Detect which cell encompasses the target text, then output its (X, Y) center coordinate. 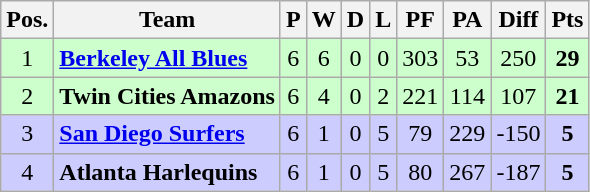
Atlanta Harlequins (168, 172)
250 (518, 58)
3 (28, 134)
-150 (518, 134)
80 (420, 172)
221 (420, 96)
107 (518, 96)
303 (420, 58)
229 (468, 134)
267 (468, 172)
San Diego Surfers (168, 134)
PA (468, 20)
Berkeley All Blues (168, 58)
D (355, 20)
Team (168, 20)
114 (468, 96)
Pos. (28, 20)
Twin Cities Amazons (168, 96)
21 (568, 96)
Pts (568, 20)
29 (568, 58)
-187 (518, 172)
53 (468, 58)
P (293, 20)
L (384, 20)
PF (420, 20)
79 (420, 134)
W (324, 20)
Diff (518, 20)
